Capture the cell that displays the provided text and extract its [x, y] central coordinate. 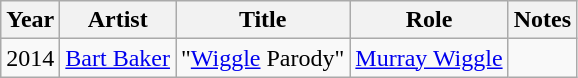
Artist [118, 20]
Notes [542, 20]
Murray Wiggle [429, 58]
Title [263, 20]
2014 [30, 58]
"Wiggle Parody" [263, 58]
Role [429, 20]
Year [30, 20]
Bart Baker [118, 58]
